Find where the given text appears and provide that cell's center as [X, Y] coordinate. 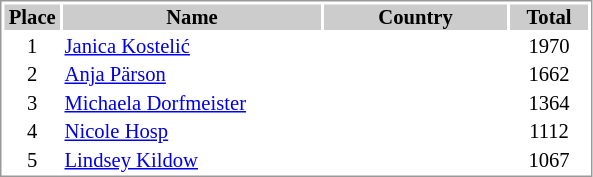
Country [416, 17]
1 [32, 46]
Lindsey Kildow [192, 160]
1662 [549, 75]
Michaela Dorfmeister [192, 103]
Nicole Hosp [192, 131]
1364 [549, 103]
1970 [549, 46]
4 [32, 131]
3 [32, 103]
Name [192, 17]
1112 [549, 131]
Total [549, 17]
2 [32, 75]
1067 [549, 160]
5 [32, 160]
Place [32, 17]
Anja Pärson [192, 75]
Janica Kostelić [192, 46]
